Capture the cell that displays the provided text and extract its [x, y] central coordinate. 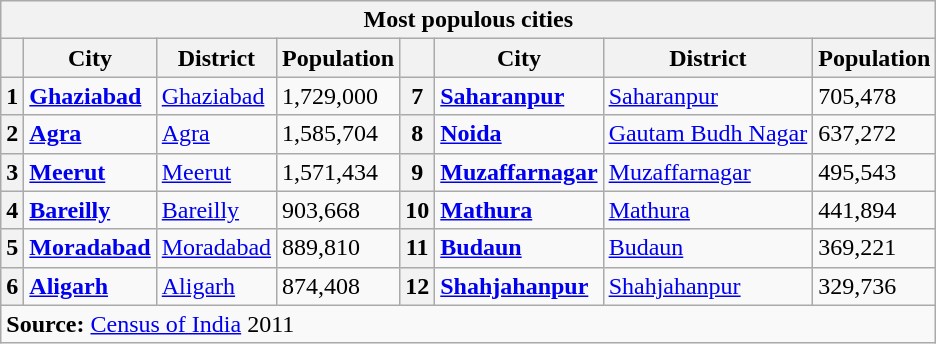
1,585,704 [338, 134]
874,408 [338, 286]
705,478 [874, 96]
637,272 [874, 134]
369,221 [874, 248]
11 [418, 248]
12 [418, 286]
10 [418, 210]
Noida [519, 134]
6 [12, 286]
903,668 [338, 210]
7 [418, 96]
Source: Census of India 2011 [468, 324]
5 [12, 248]
4 [12, 210]
Most populous cities [468, 20]
1,571,434 [338, 172]
3 [12, 172]
2 [12, 134]
Gautam Budh Nagar [708, 134]
889,810 [338, 248]
329,736 [874, 286]
495,543 [874, 172]
1,729,000 [338, 96]
9 [418, 172]
441,894 [874, 210]
8 [418, 134]
1 [12, 96]
